Search for the cell housing the specified text and yield its [x, y] center coordinate. 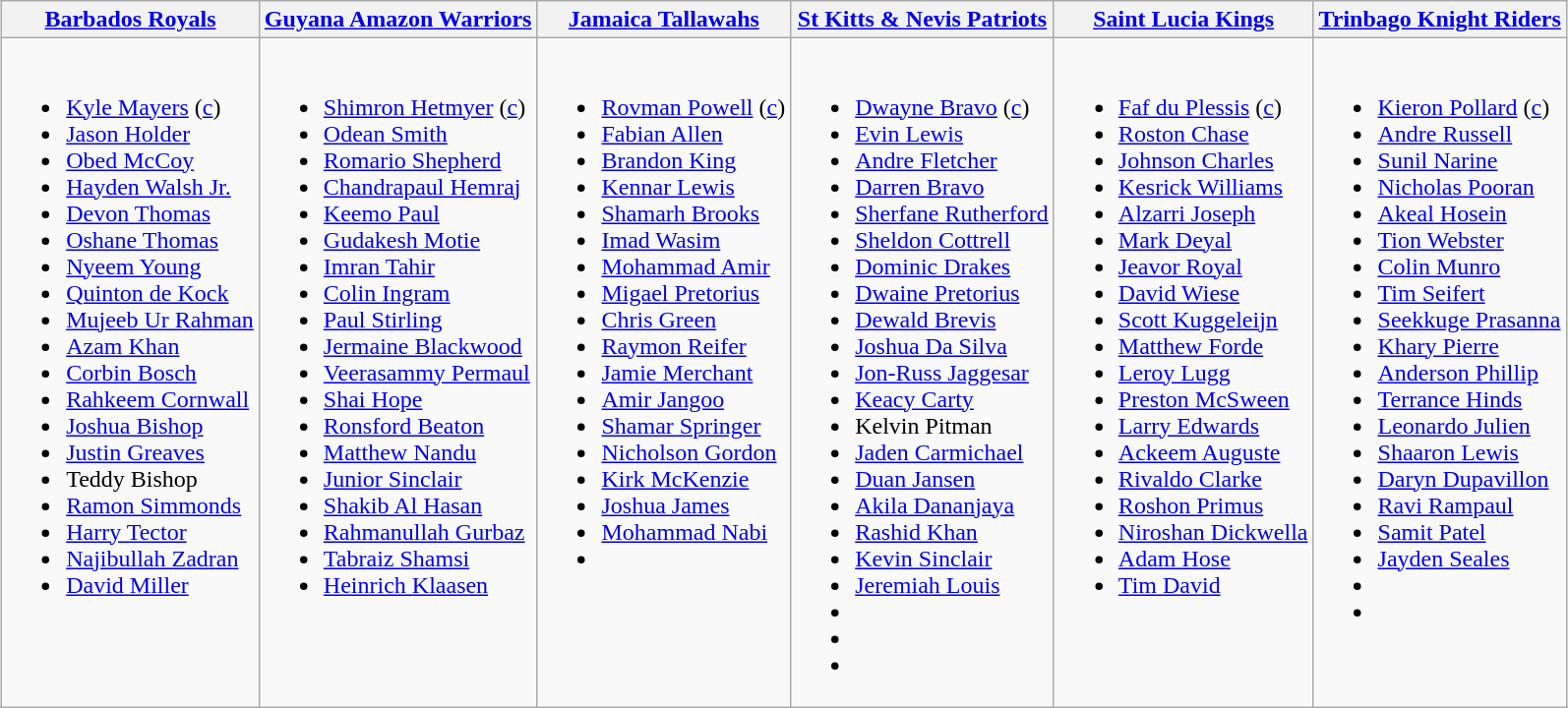
Saint Lucia Kings [1183, 20]
Barbados Royals [131, 20]
Trinbago Knight Riders [1440, 20]
St Kitts & Nevis Patriots [923, 20]
Jamaica Tallawahs [664, 20]
Guyana Amazon Warriors [397, 20]
